From the cell containing the given text, extract its center point as [X, Y] coordinate. 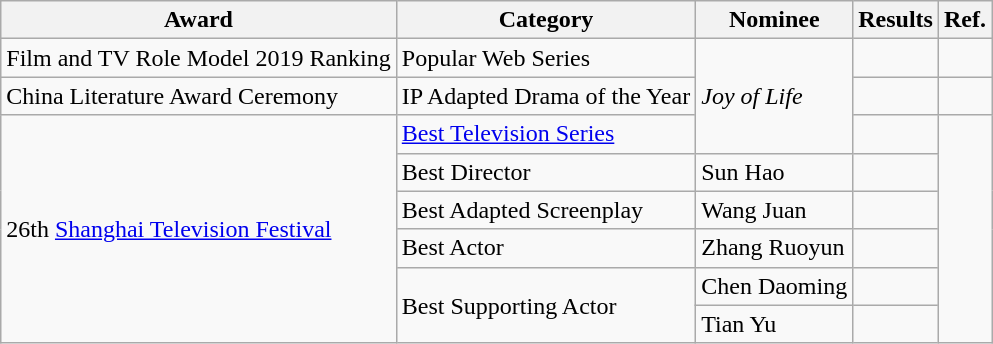
Best Adapted Screenplay [546, 210]
Nominee [774, 20]
China Literature Award Ceremony [199, 96]
Ref. [964, 20]
Best Supporting Actor [546, 305]
Tian Yu [774, 324]
Best Television Series [546, 134]
Wang Juan [774, 210]
26th Shanghai Television Festival [199, 229]
Joy of Life [774, 96]
Category [546, 20]
Best Actor [546, 248]
Zhang Ruoyun [774, 248]
Sun Hao [774, 172]
Results [896, 20]
Best Director [546, 172]
IP Adapted Drama of the Year [546, 96]
Award [199, 20]
Popular Web Series [546, 58]
Film and TV Role Model 2019 Ranking [199, 58]
Chen Daoming [774, 286]
